Output the (x, y) coordinate of the center of the cell containing the given text.  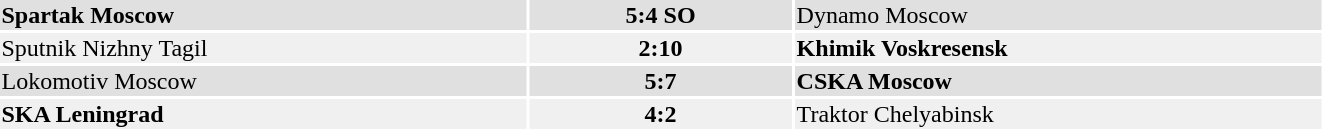
Traktor Chelyabinsk (1058, 114)
CSKA Moscow (1058, 81)
Spartak Moscow (263, 15)
5:4 SO (660, 15)
Lokomotiv Moscow (263, 81)
Dynamo Moscow (1058, 15)
SKA Leningrad (263, 114)
5:7 (660, 81)
Sputnik Nizhny Tagil (263, 48)
2:10 (660, 48)
Khimik Voskresensk (1058, 48)
4:2 (660, 114)
